Capture the cell that displays the provided text and extract its [x, y] central coordinate. 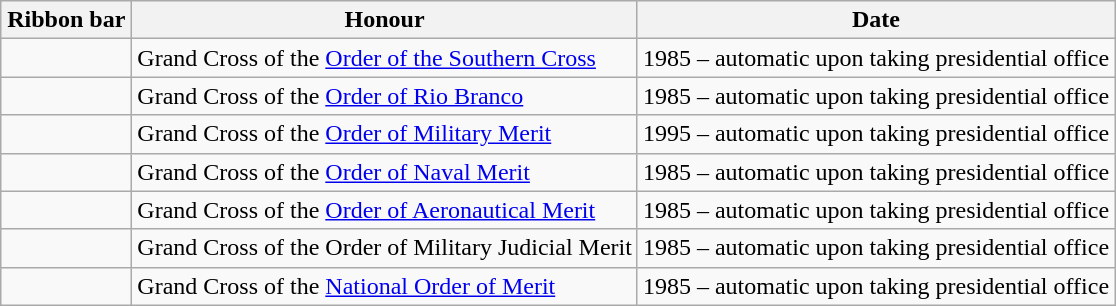
Grand Cross of the Order of Naval Merit [385, 172]
Grand Cross of the Order of Aeronautical Merit [385, 210]
Honour [385, 20]
Ribbon bar [66, 20]
Grand Cross of the Order of Military Merit [385, 134]
Date [876, 20]
Grand Cross of the Order of Military Judicial Merit [385, 248]
Grand Cross of the Order of the Southern Cross [385, 58]
Grand Cross of the Order of Rio Branco [385, 96]
Grand Cross of the National Order of Merit [385, 286]
1995 – automatic upon taking presidential office [876, 134]
